Scan for the cell matching the given text and deliver its [x, y] coordinate at center. 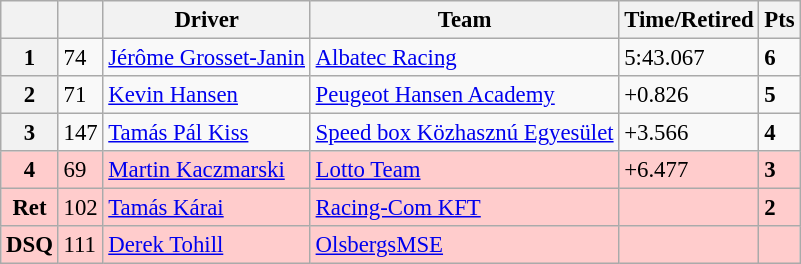
Martin Kaczmarski [206, 170]
Ret [30, 208]
Speed box Közhasznú Egyesület [464, 133]
Derek Tohill [206, 245]
Time/Retired [689, 20]
Jérôme Grosset-Janin [206, 58]
5:43.067 [689, 58]
Lotto Team [464, 170]
Kevin Hansen [206, 95]
71 [80, 95]
147 [80, 133]
Pts [780, 20]
6 [780, 58]
69 [80, 170]
Albatec Racing [464, 58]
OlsbergsMSE [464, 245]
74 [80, 58]
+0.826 [689, 95]
Team [464, 20]
+3.566 [689, 133]
5 [780, 95]
111 [80, 245]
102 [80, 208]
Driver [206, 20]
Racing-Com KFT [464, 208]
+6.477 [689, 170]
1 [30, 58]
Tamás Pál Kiss [206, 133]
DSQ [30, 245]
Peugeot Hansen Academy [464, 95]
Tamás Kárai [206, 208]
